Find where the given text appears and provide that cell's center as (x, y) coordinate. 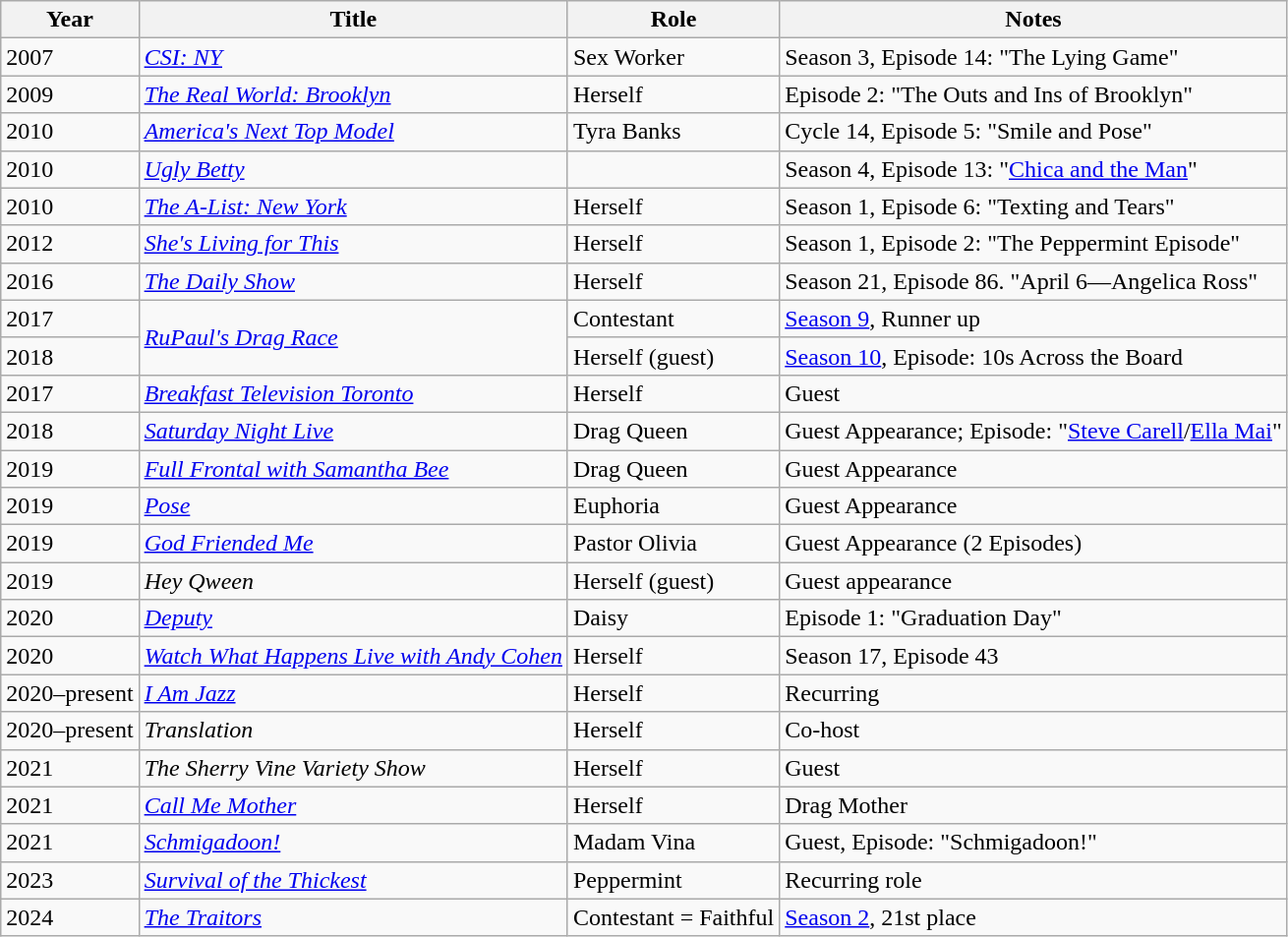
Tyra Banks (673, 132)
Drag Mother (1034, 805)
The Daily Show (353, 281)
RuPaul's Drag Race (353, 337)
Breakfast Television Toronto (353, 393)
Deputy (353, 618)
Ugly Betty (353, 169)
Guest Appearance (2 Episodes) (1034, 544)
Watch What Happens Live with Andy Cohen (353, 656)
The A-List: New York (353, 206)
Season 3, Episode 14: "The Lying Game" (1034, 57)
Episode 1: "Graduation Day" (1034, 618)
Guest appearance (1034, 581)
Call Me Mother (353, 805)
Translation (353, 731)
Full Frontal with Samantha Bee (353, 469)
America's Next Top Model (353, 132)
2012 (70, 244)
Season 21, Episode 86. "April 6—Angelica Ross" (1034, 281)
2009 (70, 94)
Year (70, 20)
Cycle 14, Episode 5: "Smile and Pose" (1034, 132)
Daisy (673, 618)
2023 (70, 880)
Recurring role (1034, 880)
2007 (70, 57)
Pose (353, 506)
Season 9, Runner up (1034, 319)
Season 1, Episode 6: "Texting and Tears" (1034, 206)
Guest, Episode: "Schmigadoon!" (1034, 843)
The Real World: Brooklyn (353, 94)
Role (673, 20)
Season 10, Episode: 10s Across the Board (1034, 356)
She's Living for This (353, 244)
Contestant (673, 319)
2024 (70, 917)
Co-host (1034, 731)
God Friended Me (353, 544)
Survival of the Thickest (353, 880)
2016 (70, 281)
Sex Worker (673, 57)
Peppermint (673, 880)
Guest Appearance; Episode: "Steve Carell/Ella Mai" (1034, 431)
Season 17, Episode 43 (1034, 656)
Season 4, Episode 13: "Chica and the Man" (1034, 169)
Season 2, 21st place (1034, 917)
Season 1, Episode 2: "The Peppermint Episode" (1034, 244)
Notes (1034, 20)
The Traitors (353, 917)
Hey Qween (353, 581)
Contestant = Faithful (673, 917)
I Am Jazz (353, 693)
The Sherry Vine Variety Show (353, 768)
Saturday Night Live (353, 431)
Recurring (1034, 693)
Pastor Olivia (673, 544)
Episode 2: "The Outs and Ins of Brooklyn" (1034, 94)
CSI: NY (353, 57)
Madam Vina (673, 843)
Title (353, 20)
Euphoria (673, 506)
Schmigadoon! (353, 843)
